Identify which cell holds the provided text, then report its (X, Y) central coordinate. 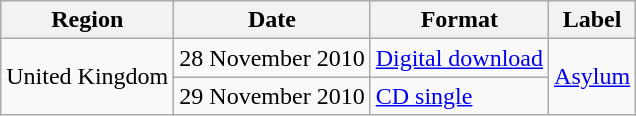
Region (88, 20)
Asylum (592, 77)
Format (459, 20)
29 November 2010 (272, 96)
Digital download (459, 58)
Date (272, 20)
United Kingdom (88, 77)
CD single (459, 96)
28 November 2010 (272, 58)
Label (592, 20)
